Return (X, Y) of the center of cell containing provided text 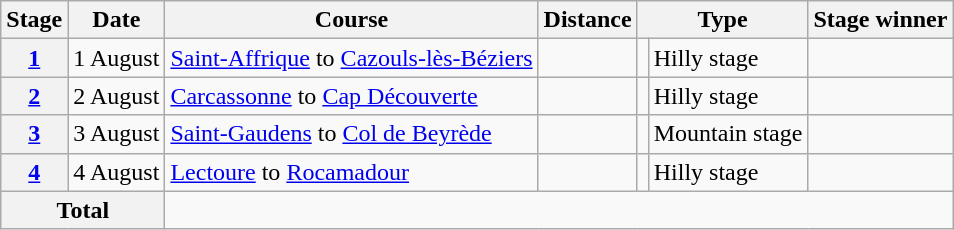
4 (34, 172)
Stage winner (880, 20)
4 August (116, 172)
Stage (34, 20)
1 August (116, 58)
Saint-Gaudens to Col de Beyrède (352, 134)
Type (722, 20)
3 (34, 134)
Saint-Affrique to Cazouls-lès-Béziers (352, 58)
2 August (116, 96)
3 August (116, 134)
Course (352, 20)
2 (34, 96)
Date (116, 20)
Lectoure to Rocamadour (352, 172)
1 (34, 58)
Carcassonne to Cap Découverte (352, 96)
Distance (588, 20)
Mountain stage (728, 134)
Total (83, 210)
